Detect which cell encompasses the target text, then output its (X, Y) center coordinate. 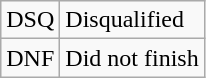
Disqualified (132, 20)
Did not finish (132, 58)
DSQ (30, 20)
DNF (30, 58)
